For the text-containing cell, return its midpoint in (X, Y) coordinate format. 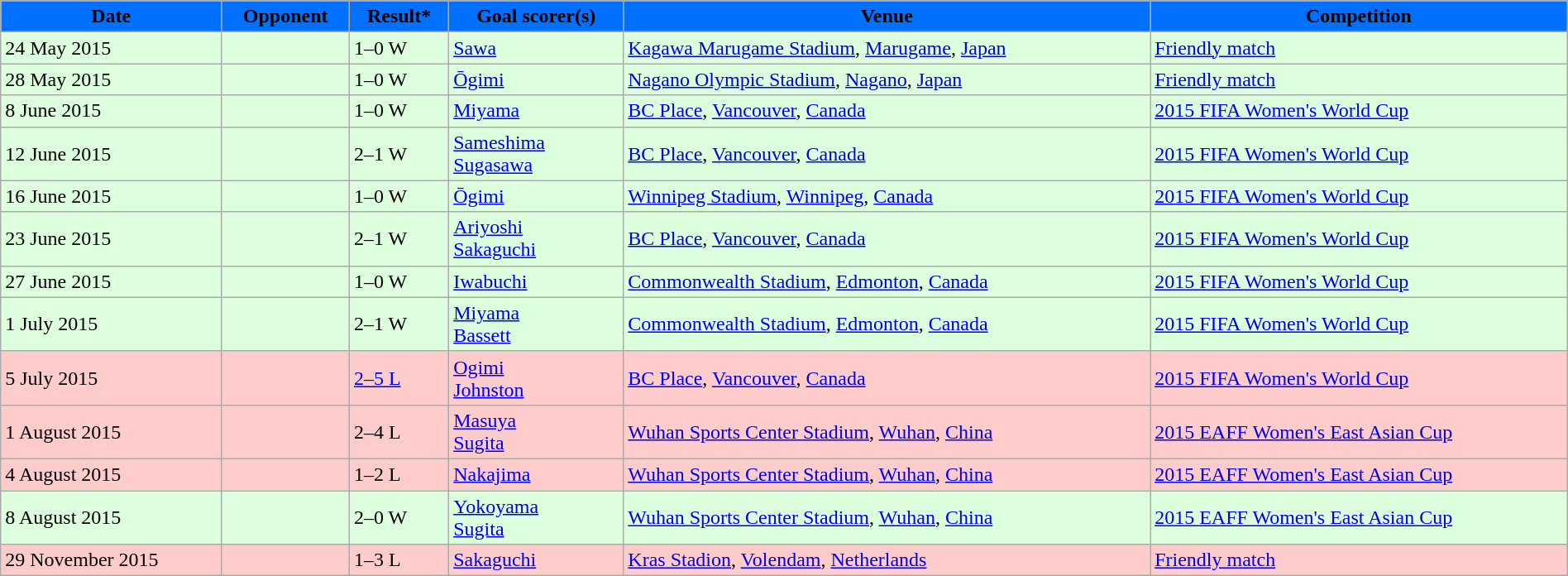
Ariyoshi Sakaguchi (536, 238)
8 August 2015 (111, 516)
23 June 2015 (111, 238)
Kras Stadion, Volendam, Netherlands (887, 560)
29 November 2015 (111, 560)
12 June 2015 (111, 154)
Opponent (286, 17)
Date (111, 17)
Result* (399, 17)
2–4 L (399, 432)
Masuya Sugita (536, 432)
16 June 2015 (111, 196)
Miyama Bassett (536, 324)
1 August 2015 (111, 432)
Miyama (536, 111)
Nakajima (536, 474)
Competition (1360, 17)
Sameshima Sugasawa (536, 154)
8 June 2015 (111, 111)
Ogimi Johnston (536, 377)
Iwabuchi (536, 281)
1–2 L (399, 474)
1 July 2015 (111, 324)
27 June 2015 (111, 281)
5 July 2015 (111, 377)
Winnipeg Stadium, Winnipeg, Canada (887, 196)
28 May 2015 (111, 79)
Sakaguchi (536, 560)
Kagawa Marugame Stadium, Marugame, Japan (887, 48)
4 August 2015 (111, 474)
Yokoyama Sugita (536, 516)
24 May 2015 (111, 48)
Venue (887, 17)
Goal scorer(s) (536, 17)
Nagano Olympic Stadium, Nagano, Japan (887, 79)
2–5 L (399, 377)
2–0 W (399, 516)
1–3 L (399, 560)
Sawa (536, 48)
